Find where the given text appears and provide that cell's center as (x, y) coordinate. 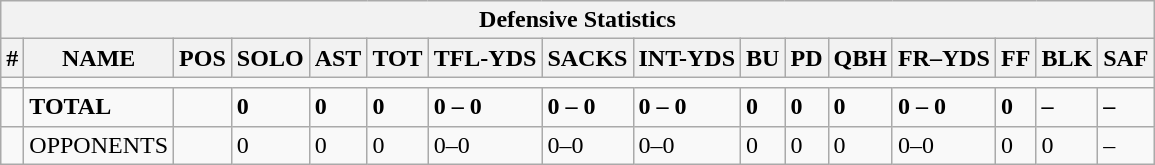
SOLO (270, 58)
# (12, 58)
OPPONENTS (99, 145)
TFL-YDS (485, 58)
SACKS (588, 58)
TOT (398, 58)
SAF (1126, 58)
POS (203, 58)
QBH (860, 58)
NAME (99, 58)
BLK (1067, 58)
FR–YDS (944, 58)
TOTAL (99, 107)
INT-YDS (687, 58)
PD (806, 58)
BU (763, 58)
Defensive Statistics (578, 20)
FF (1016, 58)
AST (338, 58)
